Capture the cell that displays the provided text and extract its [x, y] central coordinate. 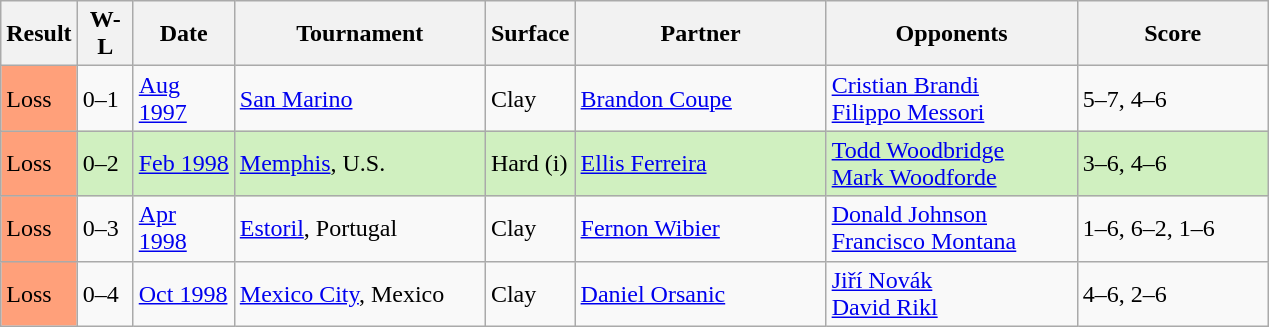
Partner [700, 34]
Opponents [952, 34]
Score [1172, 34]
0–1 [105, 98]
San Marino [360, 98]
Result [39, 34]
Mexico City, Mexico [360, 294]
Oct 1998 [184, 294]
Tournament [360, 34]
Ellis Ferreira [700, 164]
Brandon Coupe [700, 98]
0–2 [105, 164]
5–7, 4–6 [1172, 98]
Daniel Orsanic [700, 294]
3–6, 4–6 [1172, 164]
Memphis, U.S. [360, 164]
Hard (i) [530, 164]
0–4 [105, 294]
1–6, 6–2, 1–6 [1172, 228]
Surface [530, 34]
Todd Woodbridge Mark Woodforde [952, 164]
Jiří Novák David Rikl [952, 294]
Cristian Brandi Filippo Messori [952, 98]
Estoril, Portugal [360, 228]
Apr 1998 [184, 228]
0–3 [105, 228]
Feb 1998 [184, 164]
4–6, 2–6 [1172, 294]
Donald Johnson Francisco Montana [952, 228]
Fernon Wibier [700, 228]
W-L [105, 34]
Date [184, 34]
Aug 1997 [184, 98]
